For the text-containing cell, return its midpoint in (X, Y) coordinate format. 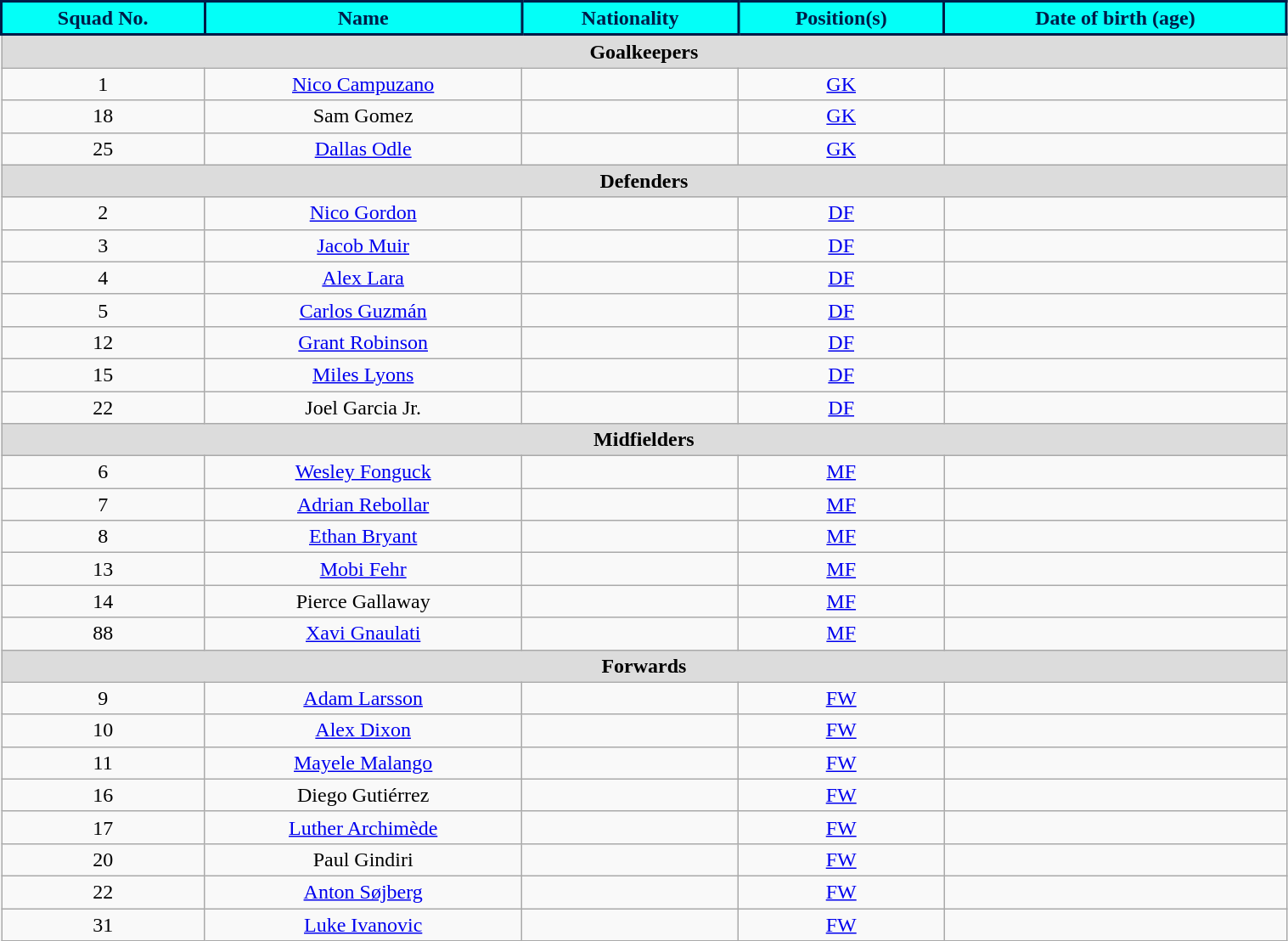
1 (104, 84)
13 (104, 569)
3 (104, 245)
Mobi Fehr (363, 569)
6 (104, 472)
Nico Gordon (363, 213)
88 (104, 634)
Anton Søjberg (363, 892)
4 (104, 278)
Nationality (630, 19)
5 (104, 310)
Midfielders (644, 440)
Adrian Rebollar (363, 504)
Diego Gutiérrez (363, 795)
14 (104, 601)
2 (104, 213)
9 (104, 698)
Alex Dixon (363, 730)
Mayele Malango (363, 763)
20 (104, 859)
Dallas Odle (363, 149)
10 (104, 730)
Forwards (644, 666)
Ethan Bryant (363, 537)
11 (104, 763)
Xavi Gnaulati (363, 634)
15 (104, 375)
Miles Lyons (363, 375)
Name (363, 19)
Luke Ivanovic (363, 925)
Joel Garcia Jr. (363, 407)
Alex Lara (363, 278)
12 (104, 342)
Luther Archimède (363, 827)
Sam Gomez (363, 116)
Goalkeepers (644, 51)
Defenders (644, 181)
Grant Robinson (363, 342)
Jacob Muir (363, 245)
Carlos Guzmán (363, 310)
Squad No. (104, 19)
Date of birth (age) (1116, 19)
Adam Larsson (363, 698)
Nico Campuzano (363, 84)
31 (104, 925)
7 (104, 504)
Paul Gindiri (363, 859)
25 (104, 149)
18 (104, 116)
16 (104, 795)
8 (104, 537)
Pierce Gallaway (363, 601)
17 (104, 827)
Position(s) (841, 19)
Wesley Fonguck (363, 472)
